Find where the given text appears and provide that cell's center as (X, Y) coordinate. 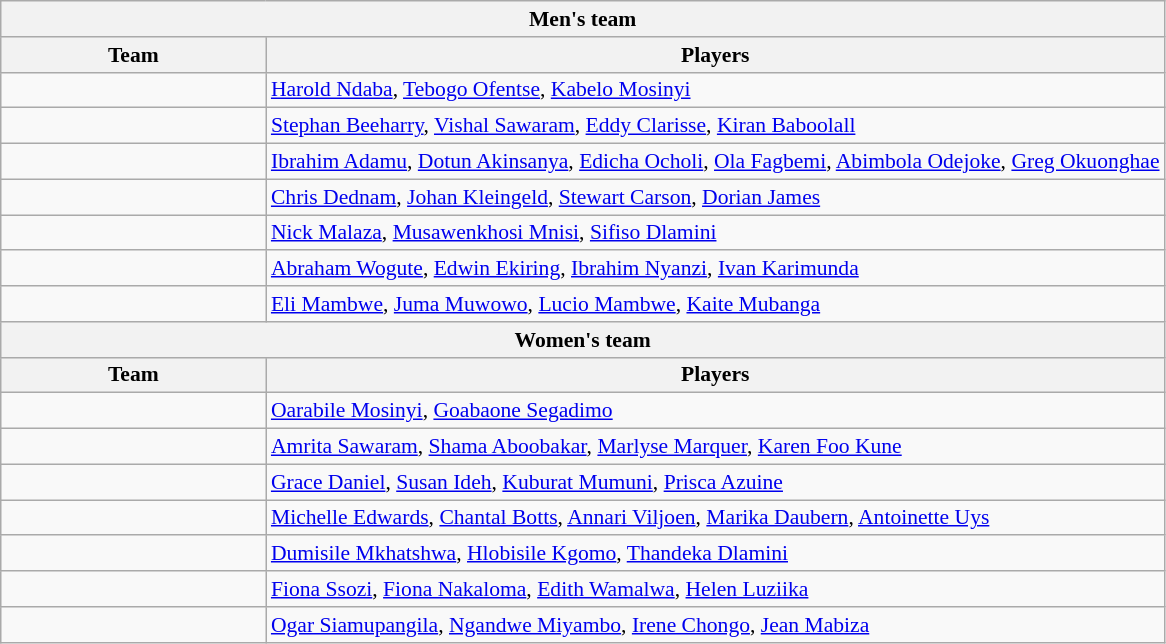
Men's team (583, 19)
Fiona Ssozi, Fiona Nakaloma, Edith Wamalwa, Helen Luziika (716, 589)
Harold Ndaba, Tebogo Ofentse, Kabelo Mosinyi (716, 90)
Stephan Beeharry, Vishal Sawaram, Eddy Clarisse, Kiran Baboolall (716, 126)
Dumisile Mkhatshwa, Hlobisile Kgomo, Thandeka Dlamini (716, 554)
Oarabile Mosinyi, Goabaone Segadimo (716, 411)
Chris Dednam, Johan Kleingeld, Stewart Carson, Dorian James (716, 197)
Nick Malaza, Musawenkhosi Mnisi, Sifiso Dlamini (716, 233)
Ibrahim Adamu, Dotun Akinsanya, Edicha Ocholi, Ola Fagbemi, Abimbola Odejoke, Greg Okuonghae (716, 162)
Amrita Sawaram, Shama Aboobakar, Marlyse Marquer, Karen Foo Kune (716, 447)
Michelle Edwards, Chantal Botts, Annari Viljoen, Marika Daubern, Antoinette Uys (716, 518)
Women's team (583, 340)
Ogar Siamupangila, Ngandwe Miyambo, Irene Chongo, Jean Mabiza (716, 625)
Grace Daniel, Susan Ideh, Kuburat Mumuni, Prisca Azuine (716, 482)
Eli Mambwe, Juma Muwowo, Lucio Mambwe, Kaite Mubanga (716, 304)
Abraham Wogute, Edwin Ekiring, Ibrahim Nyanzi, Ivan Karimunda (716, 269)
